Extract the (x, y) coordinate from the center of the cell holding the provided text.  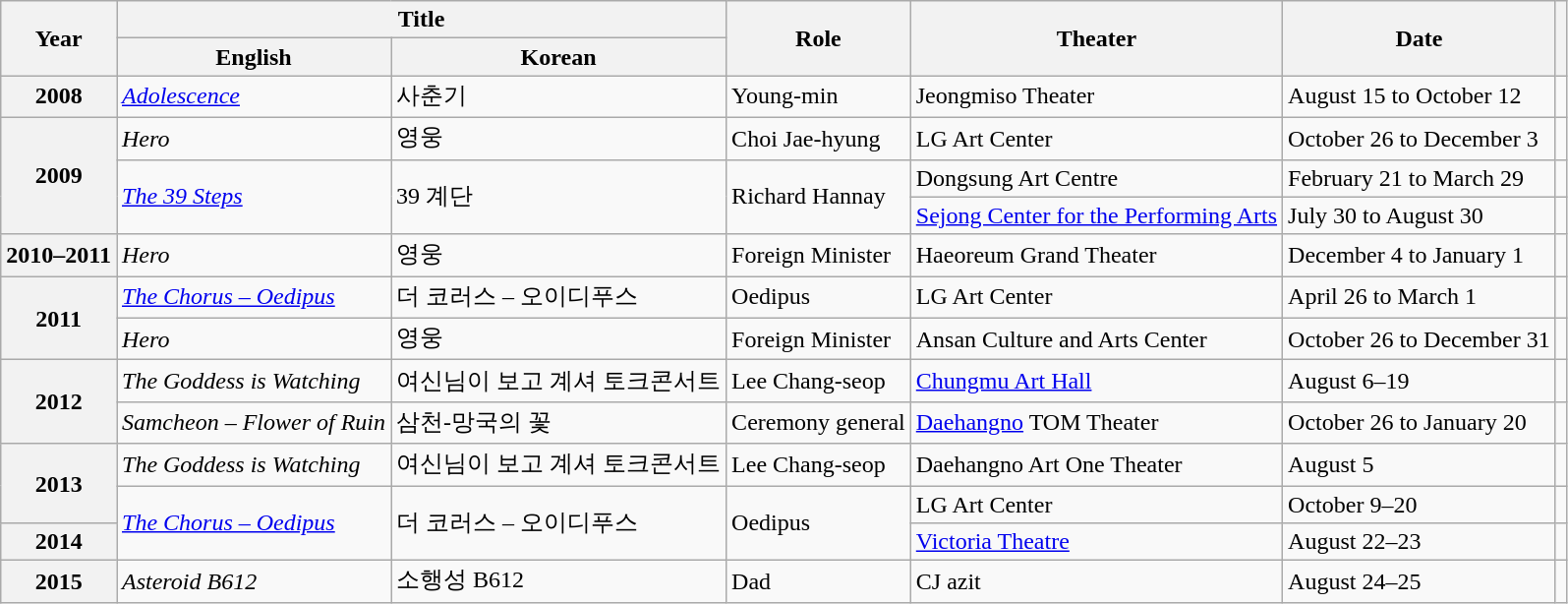
English (254, 57)
October 9–20 (1420, 505)
December 4 to January 1 (1420, 256)
October 26 to December 31 (1420, 338)
Dad (819, 582)
삼천-망국의 꽃 (558, 423)
Ansan Culture and Arts Center (1096, 338)
2011 (59, 319)
소행성 B612 (558, 582)
August 22–23 (1420, 542)
Role (819, 38)
Year (59, 38)
Victoria Theatre (1096, 542)
2013 (59, 484)
Daehangno Art One Theater (1096, 464)
Jeongmiso Theater (1096, 96)
Theater (1096, 38)
Korean (558, 57)
Asteroid B612 (254, 582)
Richard Hannay (819, 197)
Chungmu Art Hall (1096, 382)
사춘기 (558, 96)
The 39 Steps (254, 197)
Young-min (819, 96)
Dongsung Art Centre (1096, 178)
Choi Jae-hyung (819, 138)
2009 (59, 175)
October 26 to January 20 (1420, 423)
August 15 to October 12 (1420, 96)
2014 (59, 542)
Daehangno TOM Theater (1096, 423)
Date (1420, 38)
2012 (59, 401)
April 26 to March 1 (1420, 297)
Adolescence (254, 96)
Ceremony general (819, 423)
2015 (59, 582)
2010–2011 (59, 256)
Samcheon – Flower of Ruin (254, 423)
2008 (59, 96)
August 24–25 (1420, 582)
Sejong Center for the Performing Arts (1096, 215)
February 21 to March 29 (1420, 178)
August 5 (1420, 464)
August 6–19 (1420, 382)
CJ azit (1096, 582)
July 30 to August 30 (1420, 215)
39 계단 (558, 197)
Haeoreum Grand Theater (1096, 256)
October 26 to December 3 (1420, 138)
Title (421, 20)
